Determine the [x, y] coordinate at the center of the cell enclosing the given text.  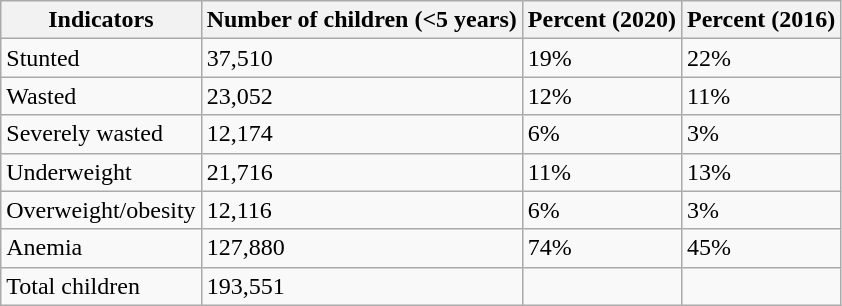
13% [762, 172]
74% [602, 248]
Underweight [101, 172]
Indicators [101, 20]
23,052 [362, 96]
Overweight/obesity [101, 210]
Number of children (<5 years) [362, 20]
12,174 [362, 134]
19% [602, 58]
Percent (2016) [762, 20]
Total children [101, 286]
22% [762, 58]
Anemia [101, 248]
Stunted [101, 58]
12% [602, 96]
127,880 [362, 248]
12,116 [362, 210]
37,510 [362, 58]
Severely wasted [101, 134]
21,716 [362, 172]
45% [762, 248]
Wasted [101, 96]
Percent (2020) [602, 20]
193,551 [362, 286]
